Provide the [x, y] coordinate of the cell's center where the given text is located.  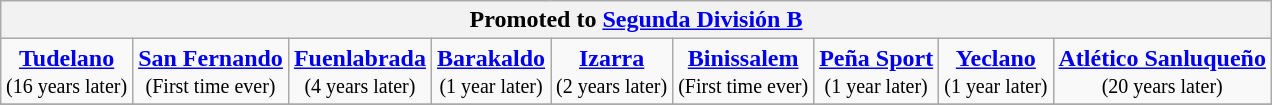
Promoted to Segunda División B [636, 20]
San Fernando(First time ever) [211, 72]
Fuenlabrada(4 years later) [360, 72]
Atlético Sanluqueño(20 years later) [1162, 72]
Barakaldo(1 year later) [490, 72]
Binissalem(First time ever) [744, 72]
Yeclano(1 year later) [996, 72]
Peña Sport(1 year later) [876, 72]
Tudelano(16 years later) [67, 72]
Izarra(2 years later) [612, 72]
